Detect which cell encompasses the target text, then output its [X, Y] center coordinate. 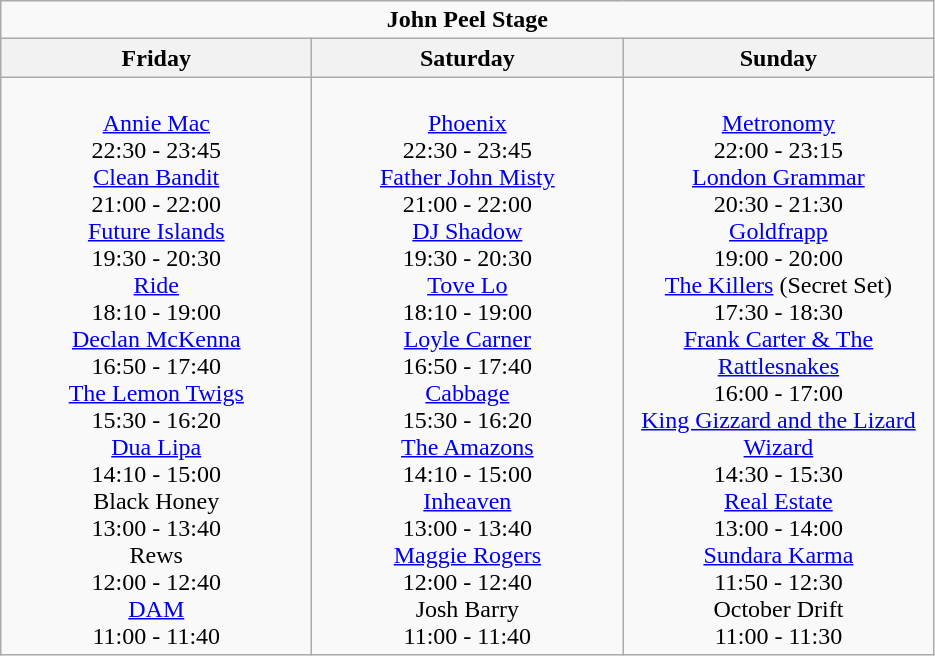
Friday [156, 58]
John Peel Stage [468, 20]
Sunday [778, 58]
Saturday [468, 58]
